Return [X, Y] of the center of cell containing provided text 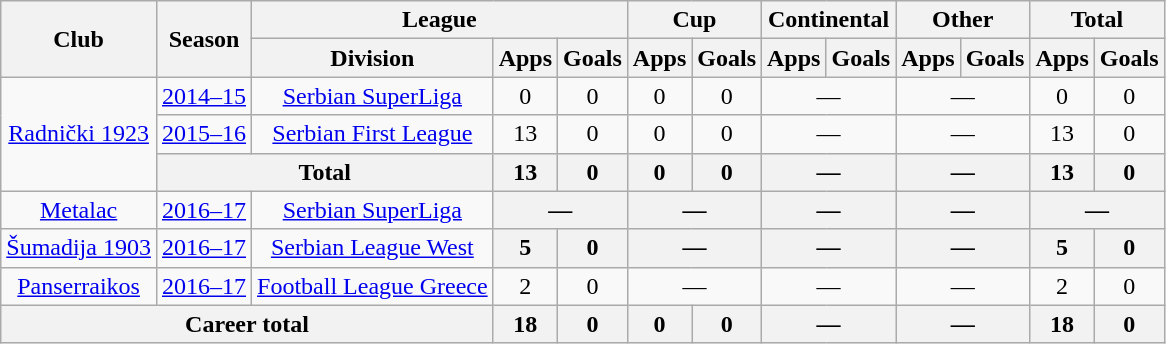
2015–16 [204, 134]
League [440, 20]
Season [204, 39]
Football League Greece [373, 286]
Continental [829, 20]
Serbian First League [373, 134]
Division [373, 58]
Cup [694, 20]
Serbian League West [373, 248]
Metalac [79, 210]
Panserraikos [79, 286]
Career total [247, 324]
Other [963, 20]
2014–15 [204, 96]
Radnički 1923 [79, 134]
Šumadija 1903 [79, 248]
Club [79, 39]
